Determine the [x, y] coordinate at the center of the cell enclosing the given text.  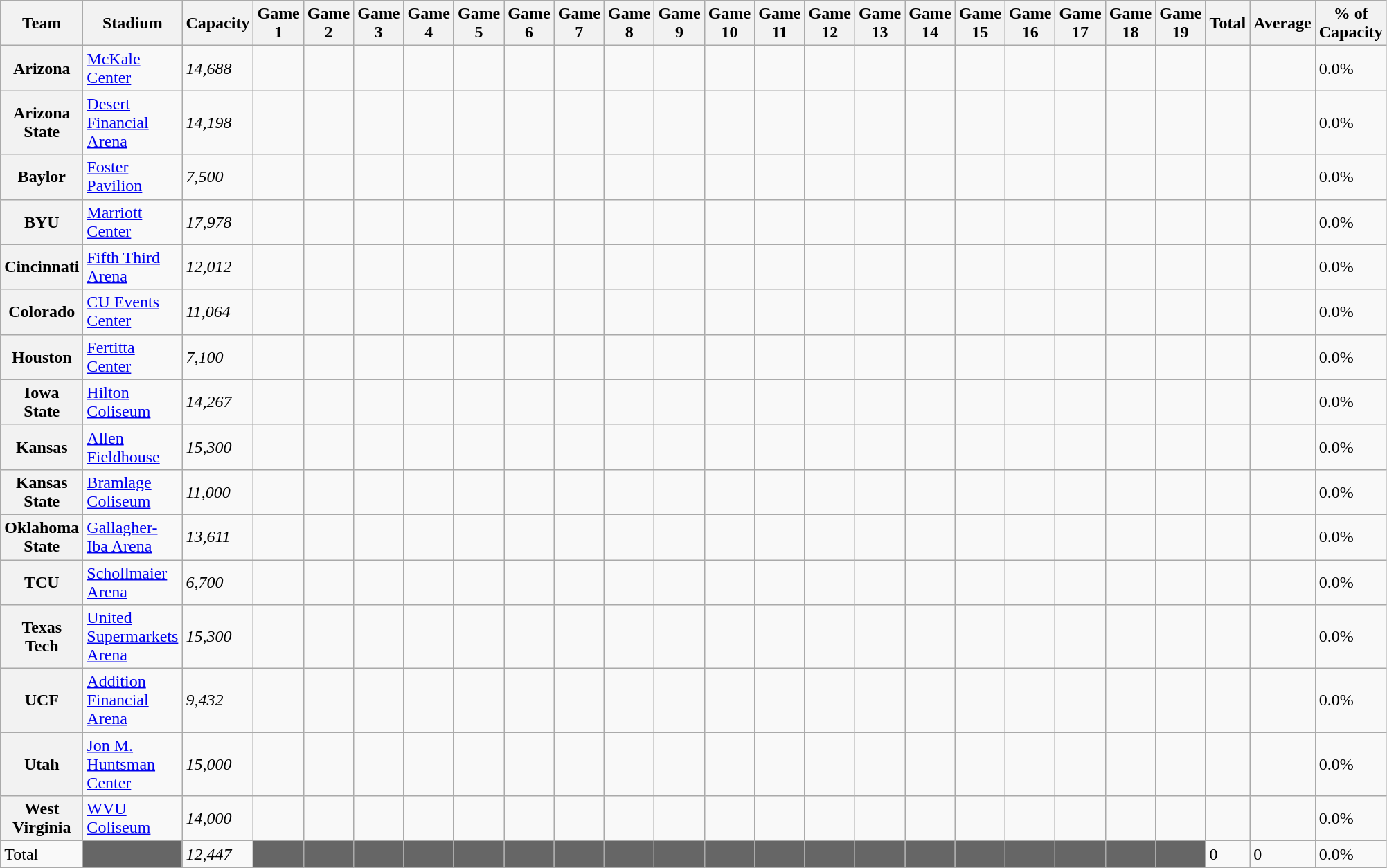
Allen Fieldhouse [133, 447]
11,064 [217, 311]
9,432 [217, 700]
United Supermarkets Arena [133, 637]
Hilton Coliseum [133, 401]
Game 13 [879, 24]
Game 15 [980, 24]
11,000 [217, 491]
Game 8 [629, 24]
Baylor [42, 177]
Capacity [217, 24]
Arizona [42, 68]
Game 4 [429, 24]
Colorado [42, 311]
Houston [42, 357]
Game 11 [780, 24]
TCU [42, 581]
CU Events Center [133, 311]
Iowa State [42, 401]
14,198 [217, 123]
Fertitta Center [133, 357]
Kansas State [42, 491]
Game 5 [478, 24]
Game 9 [679, 24]
14,267 [217, 401]
Kansas [42, 447]
BYU [42, 221]
Game 14 [930, 24]
Game 7 [579, 24]
Game 6 [529, 24]
7,500 [217, 177]
West Virginia [42, 818]
14,000 [217, 818]
Desert Financial Arena [133, 123]
% of Capacity [1350, 24]
Marriott Center [133, 221]
Bramlage Coliseum [133, 491]
Average [1282, 24]
Fifth Third Arena [133, 267]
Game 19 [1181, 24]
12,447 [217, 854]
Stadium [133, 24]
WVU Coliseum [133, 818]
12,012 [217, 267]
McKale Center [133, 68]
Game 16 [1030, 24]
6,700 [217, 581]
Game 3 [379, 24]
Utah [42, 764]
13,611 [217, 537]
Game 18 [1130, 24]
Foster Pavilion [133, 177]
Game 2 [328, 24]
Jon M. Huntsman Center [133, 764]
7,100 [217, 357]
17,978 [217, 221]
Game 10 [729, 24]
Game 17 [1080, 24]
Oklahoma State [42, 537]
Game 12 [830, 24]
Addition Financial Arena [133, 700]
Gallagher-Iba Arena [133, 537]
Team [42, 24]
14,688 [217, 68]
15,000 [217, 764]
Arizona State [42, 123]
Texas Tech [42, 637]
UCF [42, 700]
Cincinnati [42, 267]
Game 1 [278, 24]
Schollmaier Arena [133, 581]
